Determine the (X, Y) coordinate at the center of the cell enclosing the given text.  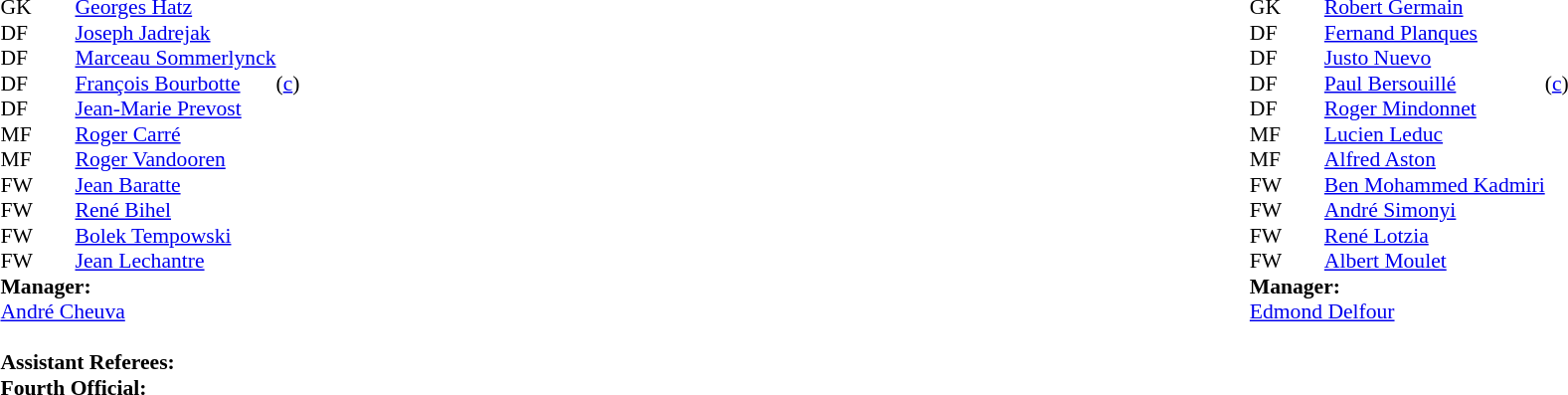
Lucien Leduc (1435, 134)
Alfred Aston (1435, 160)
(c) (288, 84)
Albert Moulet (1435, 262)
Bolek Tempowski (176, 236)
Fernand Planques (1435, 33)
Justo Nuevo (1435, 59)
François Bourbotte (176, 84)
Paul Bersouillé (1435, 84)
Roger Vandooren (176, 160)
Joseph Jadrejak (176, 33)
Roger Carré (176, 134)
René Lotzia (1435, 236)
Ben Mohammed Kadmiri (1435, 185)
Jean Baratte (176, 185)
André Simonyi (1435, 210)
Jean Lechantre (176, 262)
René Bihel (176, 210)
Roger Mindonnet (1435, 108)
Marceau Sommerlynck (176, 59)
Jean-Marie Prevost (176, 108)
